Scan for the cell matching the given text and deliver its (X, Y) coordinate at center. 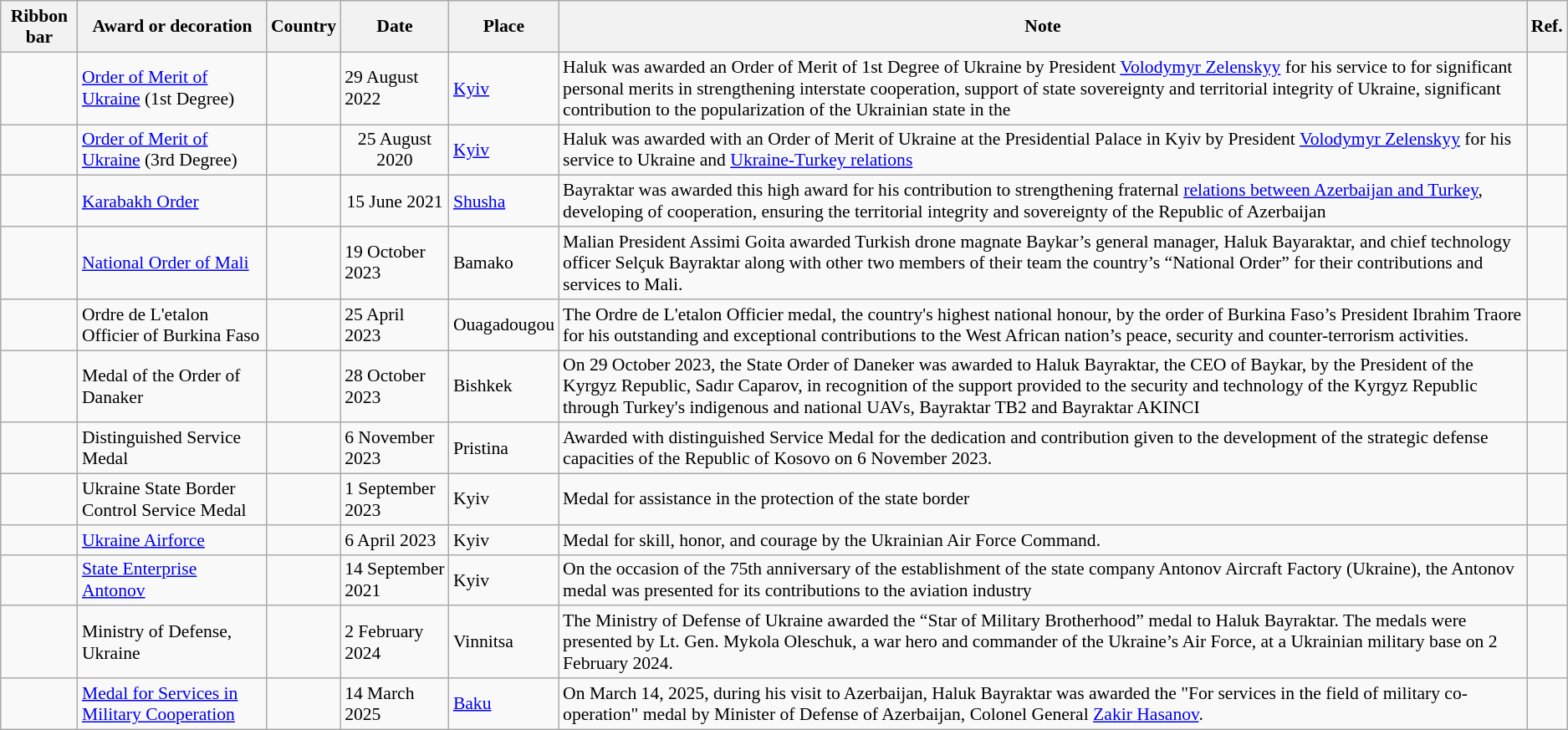
Ukraine State Border Control Service Medal (172, 500)
14 September 2021 (395, 580)
Ukraine Airforce (172, 540)
15 June 2021 (395, 201)
14 March 2025 (395, 704)
25 August 2020 (395, 151)
2 February 2024 (395, 642)
National Order of Mali (172, 263)
Country (304, 27)
19 October 2023 (395, 263)
Ouagadougou (503, 324)
1 September 2023 (395, 500)
Pristina (503, 448)
Bishkek (503, 386)
Ribbon bar (39, 27)
Bamako (503, 263)
28 October 2023 (395, 386)
Medal for skill, honor, and courage by the Ukrainian Air Force Command. (1043, 540)
Shusha (503, 201)
6 November 2023 (395, 448)
Order of Merit of Ukraine (3rd Degree) (172, 151)
29 August 2022 (395, 89)
6 April 2023 (395, 540)
Distinguished Service Medal (172, 448)
Date (395, 27)
Order of Merit of Ukraine (1st Degree) (172, 89)
25 April 2023 (395, 324)
Place (503, 27)
Note (1043, 27)
Karabakh Order (172, 201)
Medal for Services in Military Cooperation (172, 704)
Medal for assistance in the protection of the state border (1043, 500)
Ordre de L'etalon Officier of Burkina Faso (172, 324)
Award or decoration (172, 27)
State Enterprise Antonov (172, 580)
Baku (503, 704)
Medal of the Order of Danaker (172, 386)
Ministry of Defense, Ukraine (172, 642)
Ref. (1547, 27)
Vinnitsa (503, 642)
